Scan for the cell matching the given text and deliver its (x, y) coordinate at center. 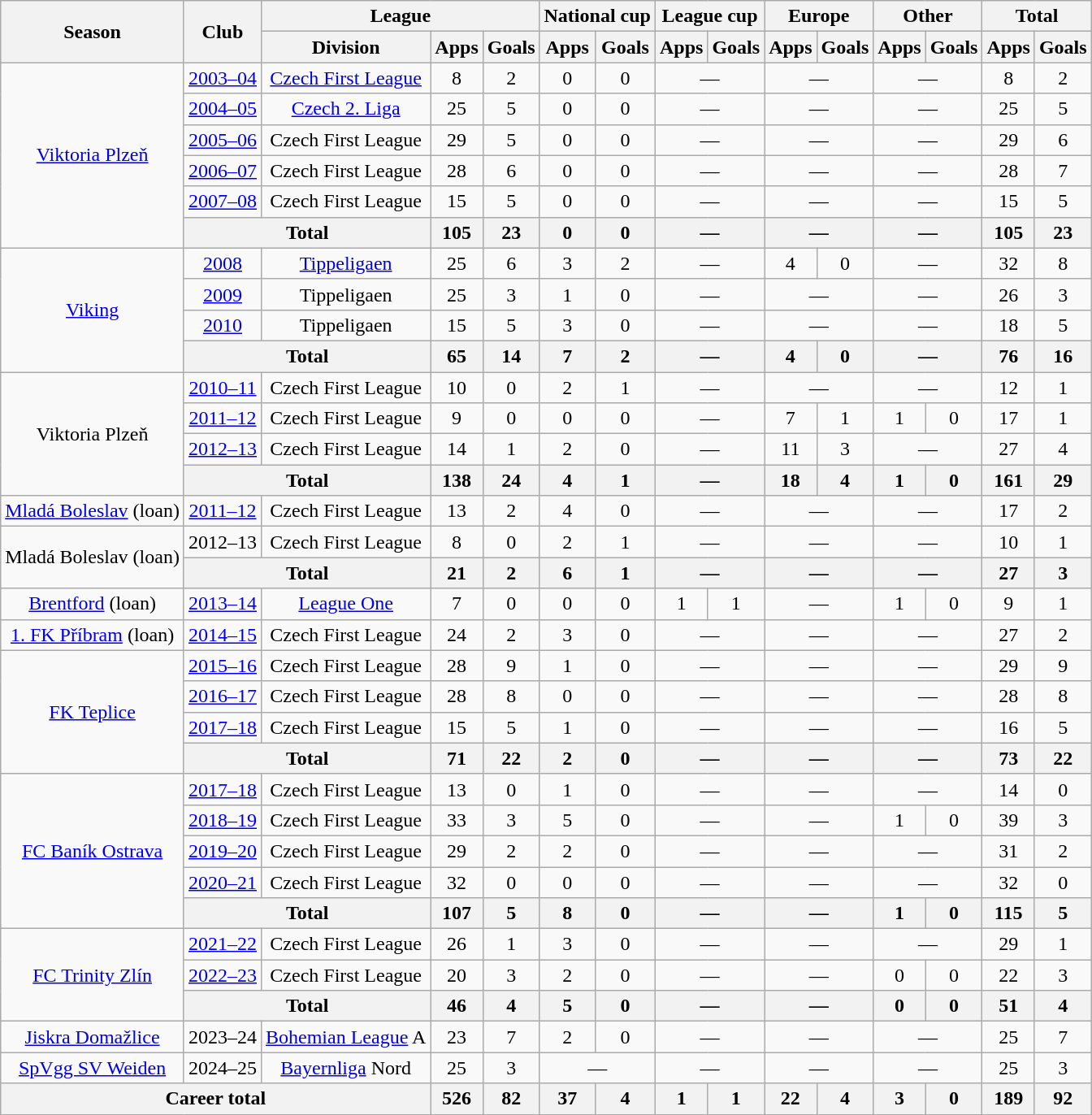
526 (457, 1099)
2021–22 (223, 944)
Brentford (loan) (93, 604)
31 (1008, 851)
Division (345, 47)
2003–04 (223, 78)
2004–05 (223, 109)
73 (1008, 758)
115 (1008, 913)
Career total (216, 1099)
2018–19 (223, 820)
138 (457, 480)
2007–08 (223, 202)
107 (457, 913)
20 (457, 975)
2006–07 (223, 171)
League One (345, 604)
2015–16 (223, 666)
Bohemian League A (345, 1037)
1. FK Příbram (loan) (93, 635)
FC Baník Ostrava (93, 851)
37 (567, 1099)
76 (1008, 356)
71 (457, 758)
46 (457, 1006)
2008 (223, 263)
Other (928, 16)
Europe (819, 16)
Jiskra Domažlice (93, 1037)
39 (1008, 820)
League cup (709, 16)
Bayernliga Nord (345, 1068)
82 (511, 1099)
League (400, 16)
51 (1008, 1006)
33 (457, 820)
FC Trinity Zlín (93, 975)
Club (223, 32)
FK Teplice (93, 712)
2005–06 (223, 140)
65 (457, 356)
12 (1008, 388)
Viking (93, 310)
2020–21 (223, 882)
2023–24 (223, 1037)
11 (791, 449)
2014–15 (223, 635)
2016–17 (223, 696)
92 (1063, 1099)
Czech 2. Liga (345, 109)
2019–20 (223, 851)
2009 (223, 294)
2013–14 (223, 604)
2024–25 (223, 1068)
Season (93, 32)
2010–11 (223, 388)
2022–23 (223, 975)
21 (457, 573)
SpVgg SV Weiden (93, 1068)
National cup (597, 16)
189 (1008, 1099)
161 (1008, 480)
2010 (223, 325)
